For the text-containing cell, return its midpoint in [X, Y] coordinate format. 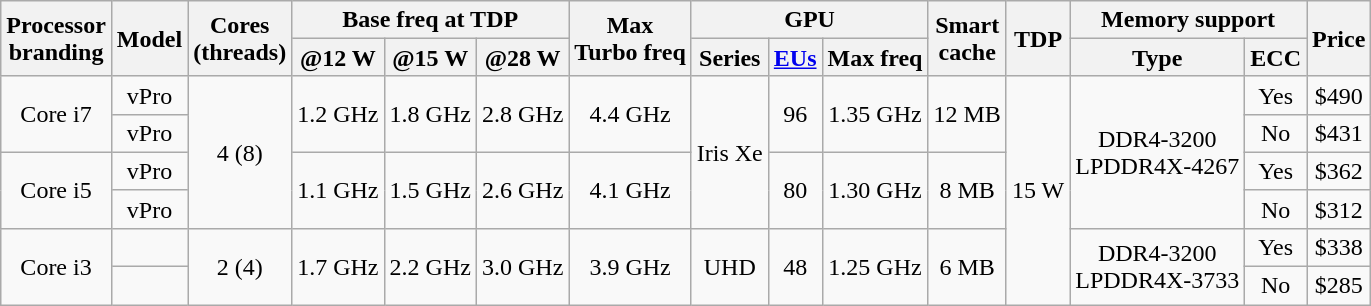
ECC [1276, 58]
8 MB [967, 190]
4.1 GHz [630, 190]
Series [730, 58]
Core i7 [56, 114]
2 (4) [240, 267]
@12 W [338, 58]
Memory support [1188, 20]
TDP [1038, 39]
Core i3 [56, 267]
GPU [810, 20]
1.8 GHz [430, 114]
$312 [1338, 209]
6 MB [967, 267]
DDR4-3200LPDDR4X-3733 [1158, 267]
$431 [1338, 133]
Cores(threads) [240, 39]
MaxTurbo freq [630, 39]
Max freq [875, 58]
3.9 GHz [630, 267]
2.8 GHz [522, 114]
$362 [1338, 171]
1.5 GHz [430, 190]
48 [795, 267]
3.0 GHz [522, 267]
$338 [1338, 248]
1.30 GHz [875, 190]
Price [1338, 39]
96 [795, 114]
1.2 GHz [338, 114]
Iris Xe [730, 152]
4.4 GHz [630, 114]
$490 [1338, 95]
2.6 GHz [522, 190]
Model [149, 39]
1.7 GHz [338, 267]
1.25 GHz [875, 267]
15 W [1038, 190]
Processorbranding [56, 39]
@28 W [522, 58]
Base freq at TDP [430, 20]
Smartcache [967, 39]
DDR4-3200LPDDR4X-4267 [1158, 152]
1.35 GHz [875, 114]
4 (8) [240, 152]
EUs [795, 58]
2.2 GHz [430, 267]
1.1 GHz [338, 190]
12 MB [967, 114]
Type [1158, 58]
Core i5 [56, 190]
@15 W [430, 58]
UHD [730, 267]
80 [795, 190]
$285 [1338, 286]
